Determine the [X, Y] coordinate at the center of the cell enclosing the given text.  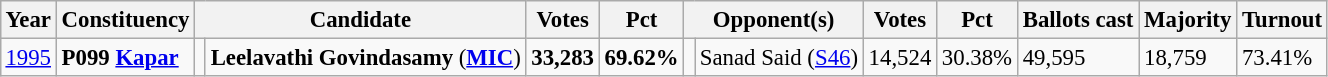
73.41% [1282, 57]
Opponent(s) [774, 20]
69.62% [642, 57]
49,595 [1078, 57]
14,524 [900, 57]
Sanad Said (S46) [778, 57]
Ballots cast [1078, 20]
Leelavathi Govindasamy (MIC) [366, 57]
33,283 [562, 57]
Year [28, 20]
Majority [1188, 20]
Turnout [1282, 20]
Constituency [125, 20]
P099 Kapar [125, 57]
1995 [28, 57]
30.38% [978, 57]
18,759 [1188, 57]
Candidate [360, 20]
